Detect which cell encompasses the target text, then output its (X, Y) center coordinate. 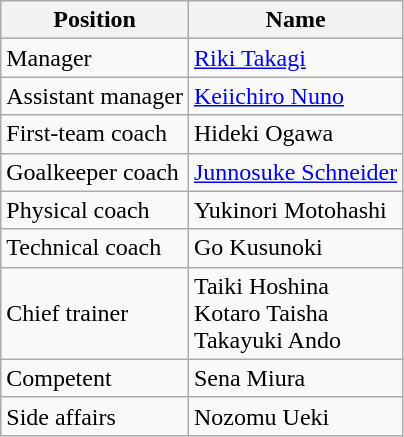
Technical coach (95, 248)
Side affairs (95, 416)
Competent (95, 378)
Keiichiro Nuno (295, 96)
Goalkeeper coach (95, 172)
Junnosuke Schneider (295, 172)
Taiki Hoshina Kotaro Taisha Takayuki Ando (295, 313)
Physical coach (95, 210)
Chief trainer (95, 313)
Yukinori Motohashi (295, 210)
Go Kusunoki (295, 248)
First-team coach (95, 134)
Sena Miura (295, 378)
Manager (95, 58)
Hideki Ogawa (295, 134)
Name (295, 20)
Riki Takagi (295, 58)
Assistant manager (95, 96)
Position (95, 20)
Nozomu Ueki (295, 416)
